Find where the given text appears and provide that cell's center as (X, Y) coordinate. 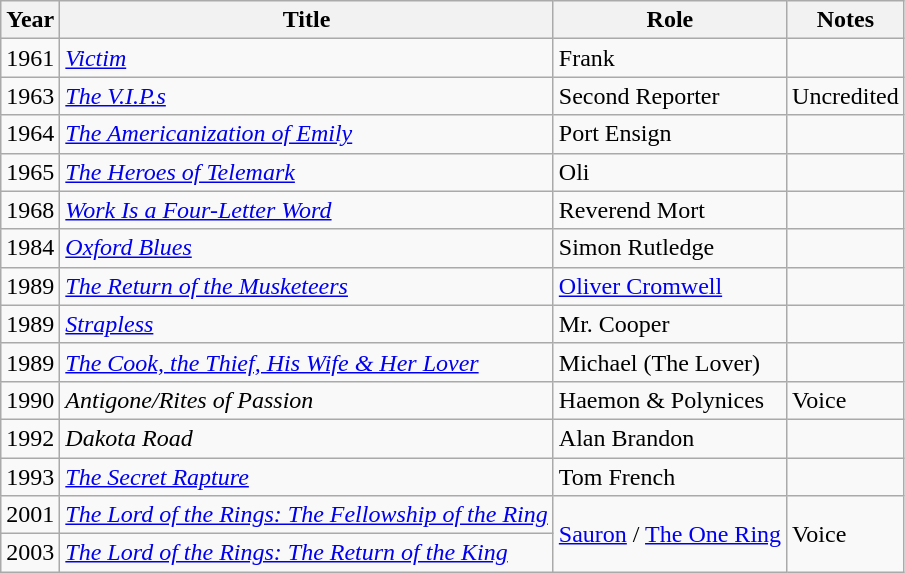
Mr. Cooper (670, 324)
1993 (30, 477)
1963 (30, 96)
1965 (30, 172)
2003 (30, 553)
The Lord of the Rings: The Fellowship of the Ring (307, 515)
Oliver Cromwell (670, 286)
Michael (The Lover) (670, 362)
Haemon & Polynices (670, 400)
Dakota Road (307, 438)
Oxford Blues (307, 248)
Role (670, 20)
The Americanization of Emily (307, 134)
1961 (30, 58)
Port Ensign (670, 134)
The Secret Rapture (307, 477)
1990 (30, 400)
The V.I.P.s (307, 96)
Work Is a Four-Letter Word (307, 210)
Notes (846, 20)
The Lord of the Rings: The Return of the King (307, 553)
1964 (30, 134)
1992 (30, 438)
Reverend Mort (670, 210)
Uncredited (846, 96)
Oli (670, 172)
1968 (30, 210)
2001 (30, 515)
1984 (30, 248)
Year (30, 20)
Victim (307, 58)
Strapless (307, 324)
Alan Brandon (670, 438)
Antigone/Rites of Passion (307, 400)
Frank (670, 58)
Sauron / The One Ring (670, 534)
The Cook, the Thief, His Wife & Her Lover (307, 362)
Title (307, 20)
The Return of the Musketeers (307, 286)
Second Reporter (670, 96)
The Heroes of Telemark (307, 172)
Tom French (670, 477)
Simon Rutledge (670, 248)
